Scan for the cell matching the given text and deliver its [x, y] coordinate at center. 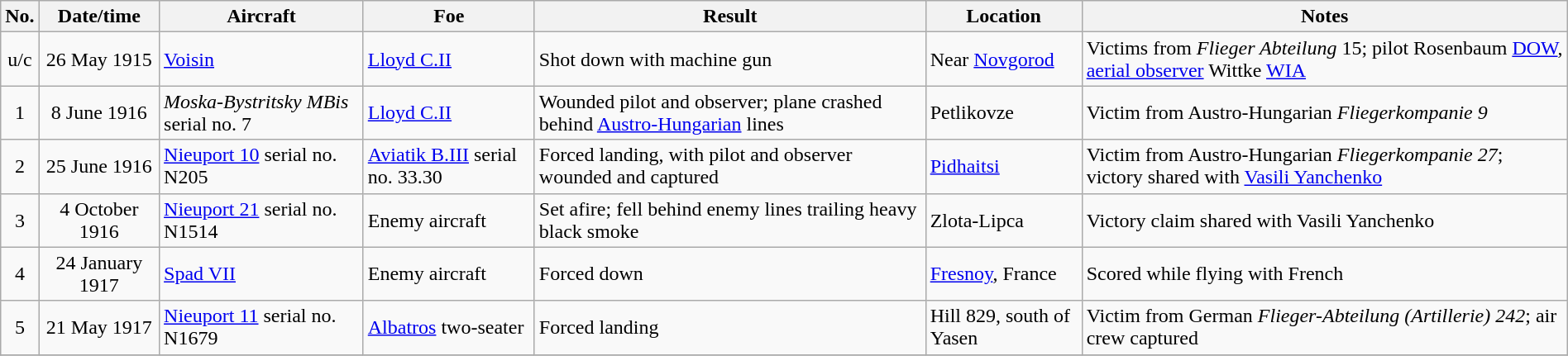
Petlikovze [1004, 112]
Nieuport 10 serial no. N205 [261, 167]
4 [20, 274]
Victim from German Flieger-Abteilung (Artillerie) 242; air crew captured [1325, 327]
Foe [448, 17]
Shot down with machine gun [729, 59]
Victim from Austro-Hungarian Fliegerkompanie 9 [1325, 112]
1 [20, 112]
25 June 1916 [99, 167]
Near Novgorod [1004, 59]
4 October 1916 [99, 220]
Aviatik B.III serial no. 33.30 [448, 167]
26 May 1915 [99, 59]
Voisin [261, 59]
Victory claim shared with Vasili Yanchenko [1325, 220]
Albatros two-seater [448, 327]
Scored while flying with French [1325, 274]
Forced down [729, 274]
u/c [20, 59]
5 [20, 327]
21 May 1917 [99, 327]
Nieuport 11 serial no. N1679 [261, 327]
Forced landing [729, 327]
Set afire; fell behind enemy lines trailing heavy black smoke [729, 220]
Result [729, 17]
Date/time [99, 17]
Wounded pilot and observer; plane crashed behind Austro-Hungarian lines [729, 112]
8 June 1916 [99, 112]
Victim from Austro-Hungarian Fliegerkompanie 27; victory shared with Vasili Yanchenko [1325, 167]
Forced landing, with pilot and observer wounded and captured [729, 167]
Nieuport 21 serial no. N1514 [261, 220]
No. [20, 17]
Location [1004, 17]
Zlota-Lipca [1004, 220]
3 [20, 220]
Moska-Bystritsky MBis serial no. 7 [261, 112]
Pidhaitsi [1004, 167]
Aircraft [261, 17]
2 [20, 167]
24 January 1917 [99, 274]
Spad VII [261, 274]
Victims from Flieger Abteilung 15; pilot Rosenbaum DOW, aerial observer Wittke WIA [1325, 59]
Notes [1325, 17]
Fresnoy, France [1004, 274]
Hill 829, south of Yasen [1004, 327]
